Return the [X, Y] coordinate for the center point of the cell that contains the specified text.  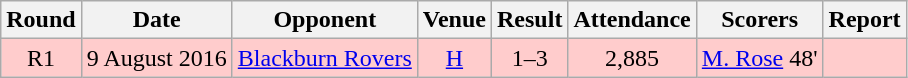
Scorers [760, 20]
2,885 [632, 58]
R1 [41, 58]
9 August 2016 [156, 58]
Venue [454, 20]
H [454, 58]
1–3 [530, 58]
Report [864, 20]
Blackburn Rovers [324, 58]
Result [530, 20]
M. Rose 48' [760, 58]
Round [41, 20]
Attendance [632, 20]
Date [156, 20]
Opponent [324, 20]
